For the text-containing cell, return its midpoint in (X, Y) coordinate format. 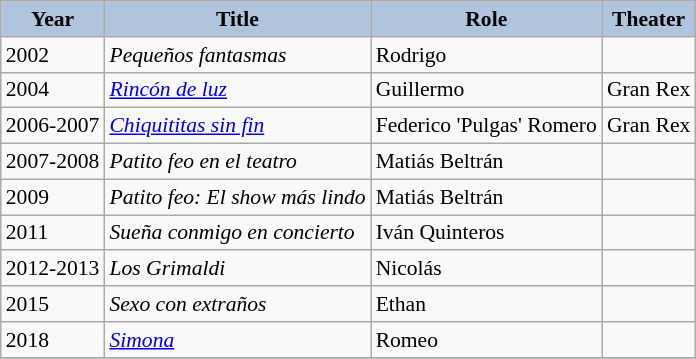
2018 (53, 340)
Role (486, 19)
2006-2007 (53, 126)
Theater (648, 19)
Iván Quinteros (486, 233)
Nicolás (486, 269)
Federico 'Pulgas' Romero (486, 126)
Ethan (486, 304)
Patito feo en el teatro (237, 162)
Sueña conmigo en concierto (237, 233)
2007-2008 (53, 162)
2002 (53, 55)
2004 (53, 90)
2015 (53, 304)
Simona (237, 340)
2011 (53, 233)
Sexo con extraños (237, 304)
2009 (53, 197)
Romeo (486, 340)
Pequeños fantasmas (237, 55)
Guillermo (486, 90)
Los Grimaldi (237, 269)
Year (53, 19)
Title (237, 19)
Patito feo: El show más lindo (237, 197)
Rincón de luz (237, 90)
2012-2013 (53, 269)
Chiquititas sin fin (237, 126)
Rodrigo (486, 55)
